Detect which cell encompasses the target text, then output its (x, y) center coordinate. 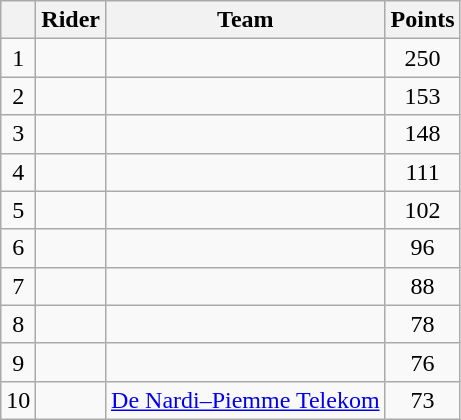
7 (18, 286)
10 (18, 400)
73 (422, 400)
Points (422, 20)
Rider (71, 20)
8 (18, 324)
5 (18, 210)
111 (422, 172)
102 (422, 210)
153 (422, 96)
9 (18, 362)
88 (422, 286)
6 (18, 248)
96 (422, 248)
148 (422, 134)
76 (422, 362)
2 (18, 96)
3 (18, 134)
Team (246, 20)
De Nardi–Piemme Telekom (246, 400)
250 (422, 58)
4 (18, 172)
1 (18, 58)
78 (422, 324)
